Determine the [x, y] coordinate at the center of the cell enclosing the given text.  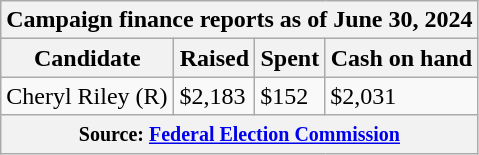
Cash on hand [402, 58]
Candidate [88, 58]
Spent [290, 58]
Source: Federal Election Commission [240, 134]
$2,183 [214, 96]
$152 [290, 96]
Raised [214, 58]
$2,031 [402, 96]
Cheryl Riley (R) [88, 96]
Campaign finance reports as of June 30, 2024 [240, 20]
